Determine the (X, Y) coordinate at the center of the cell enclosing the given text.  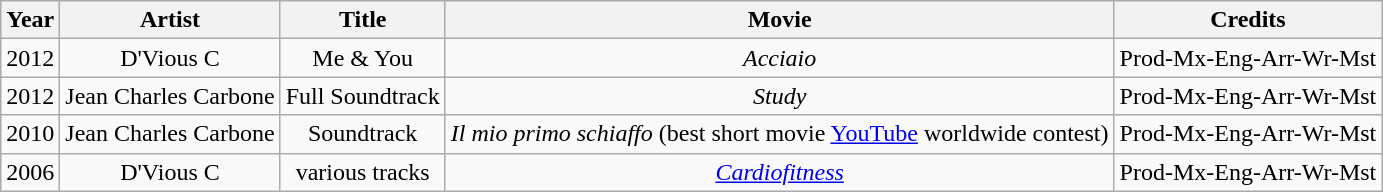
Cardiofitness (780, 172)
various tracks (362, 172)
Me & You (362, 58)
Title (362, 20)
Credits (1248, 20)
2006 (30, 172)
Soundtrack (362, 134)
Study (780, 96)
Movie (780, 20)
Full Soundtrack (362, 96)
Il mio primo schiaffo (best short movie YouTube worldwide contest) (780, 134)
Year (30, 20)
Artist (170, 20)
Acciaio (780, 58)
2010 (30, 134)
